Detect which cell encompasses the target text, then output its (x, y) center coordinate. 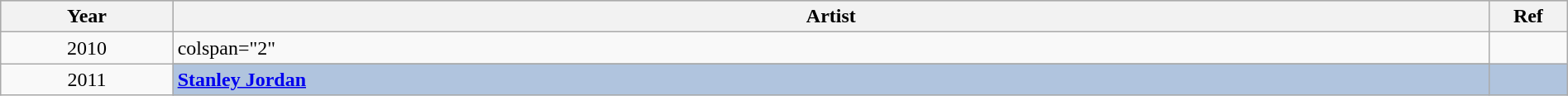
Year (87, 17)
Artist (830, 17)
Ref (1528, 17)
Stanley Jordan (830, 79)
2010 (87, 48)
colspan="2" (830, 48)
2011 (87, 79)
